Detect which cell encompasses the target text, then output its [x, y] center coordinate. 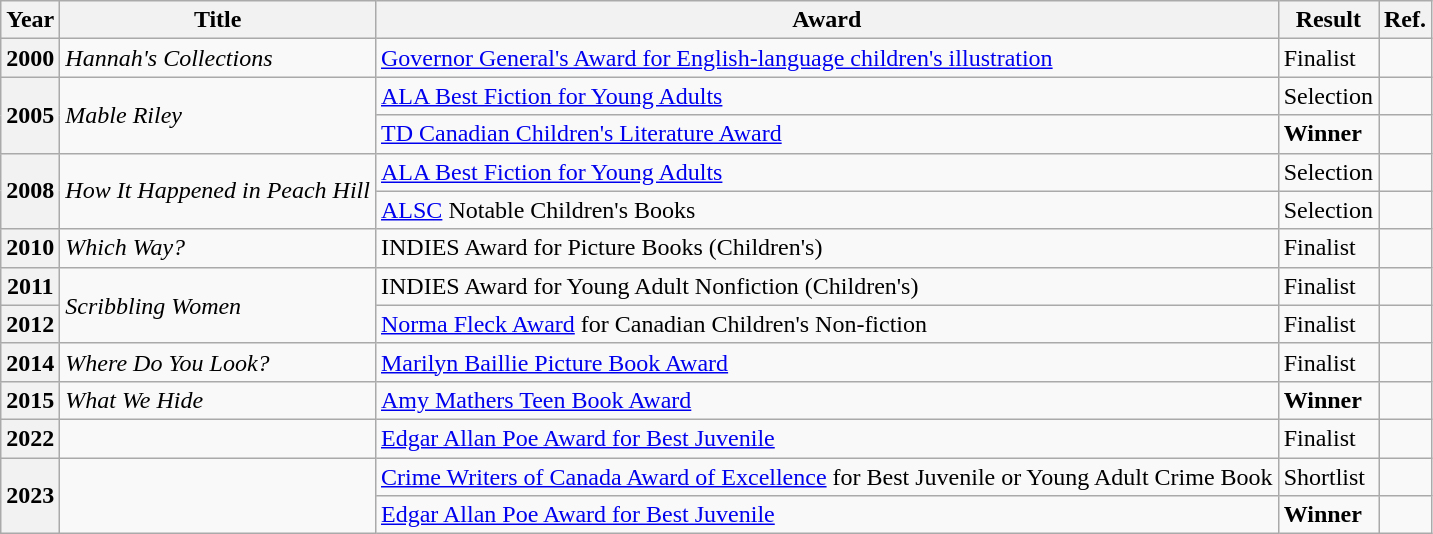
TD Canadian Children's Literature Award [826, 134]
Crime Writers of Canada Award of Excellence for Best Juvenile or Young Adult Crime Book [826, 477]
2008 [30, 191]
Governor General's Award for English-language children's illustration [826, 58]
Scribbling Women [218, 305]
Result [1328, 20]
What We Hide [218, 400]
Amy Mathers Teen Book Award [826, 400]
Year [30, 20]
Shortlist [1328, 477]
Hannah's Collections [218, 58]
2023 [30, 496]
Ref. [1404, 20]
2015 [30, 400]
Norma Fleck Award for Canadian Children's Non-fiction [826, 324]
Marilyn Baillie Picture Book Award [826, 362]
2010 [30, 248]
Where Do You Look? [218, 362]
How It Happened in Peach Hill [218, 191]
Mable Riley [218, 115]
2022 [30, 438]
ALSC Notable Children's Books [826, 210]
Which Way? [218, 248]
INDIES Award for Young Adult Nonfiction (Children's) [826, 286]
Award [826, 20]
2000 [30, 58]
2011 [30, 286]
INDIES Award for Picture Books (Children's) [826, 248]
2014 [30, 362]
2012 [30, 324]
Title [218, 20]
2005 [30, 115]
